Output the [X, Y] coordinate of the center of the cell containing the given text.  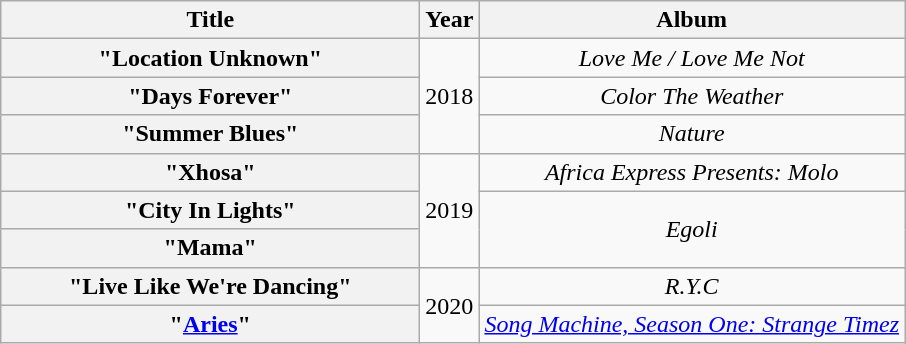
2018 [450, 96]
"Mama" [210, 248]
Love Me / Love Me Not [692, 58]
R.Y.C [692, 286]
Nature [692, 134]
Year [450, 20]
Song Machine, Season One: Strange Timez [692, 324]
2019 [450, 210]
"Xhosa" [210, 172]
"Live Like We're Dancing" [210, 286]
"Summer Blues" [210, 134]
2020 [450, 305]
"Aries" [210, 324]
"City In Lights" [210, 210]
"Location Unknown" [210, 58]
Album [692, 20]
Color The Weather [692, 96]
Egoli [692, 229]
"Days Forever" [210, 96]
Title [210, 20]
Africa Express Presents: Molo [692, 172]
